Identify which cell holds the provided text, then report its (X, Y) central coordinate. 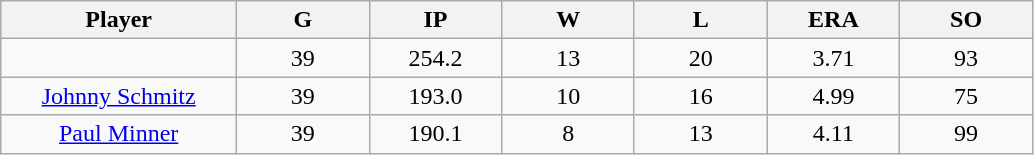
Paul Minner (119, 134)
254.2 (436, 58)
75 (966, 96)
4.11 (834, 134)
10 (568, 96)
ERA (834, 20)
4.99 (834, 96)
20 (700, 58)
99 (966, 134)
16 (700, 96)
3.71 (834, 58)
93 (966, 58)
190.1 (436, 134)
L (700, 20)
W (568, 20)
193.0 (436, 96)
SO (966, 20)
IP (436, 20)
8 (568, 134)
Johnny Schmitz (119, 96)
G (304, 20)
Player (119, 20)
